Identify which cell holds the provided text, then report its [X, Y] central coordinate. 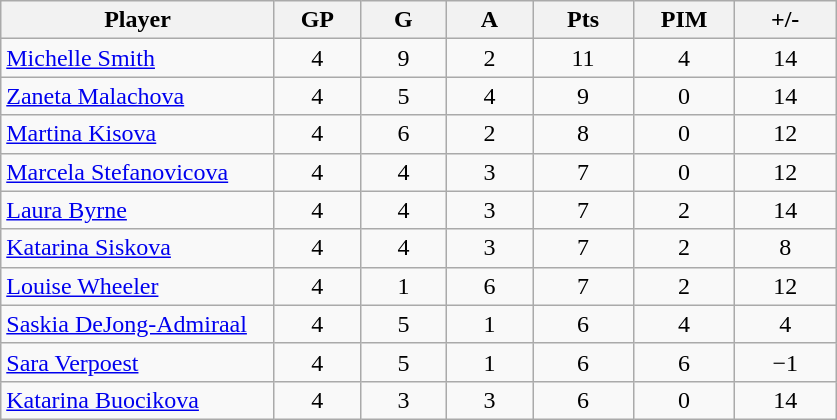
−1 [786, 362]
+/- [786, 20]
GP [317, 20]
Laura Byrne [138, 210]
G [403, 20]
11 [582, 58]
A [489, 20]
Martina Kisova [138, 134]
Katarina Siskova [138, 248]
Pts [582, 20]
Marcela Stefanovicova [138, 172]
Sara Verpoest [138, 362]
Katarina Buocikova [138, 400]
Zaneta Malachova [138, 96]
Michelle Smith [138, 58]
Saskia DeJong-Admiraal [138, 324]
Player [138, 20]
Louise Wheeler [138, 286]
PIM [684, 20]
